For the text-containing cell, return its midpoint in [x, y] coordinate format. 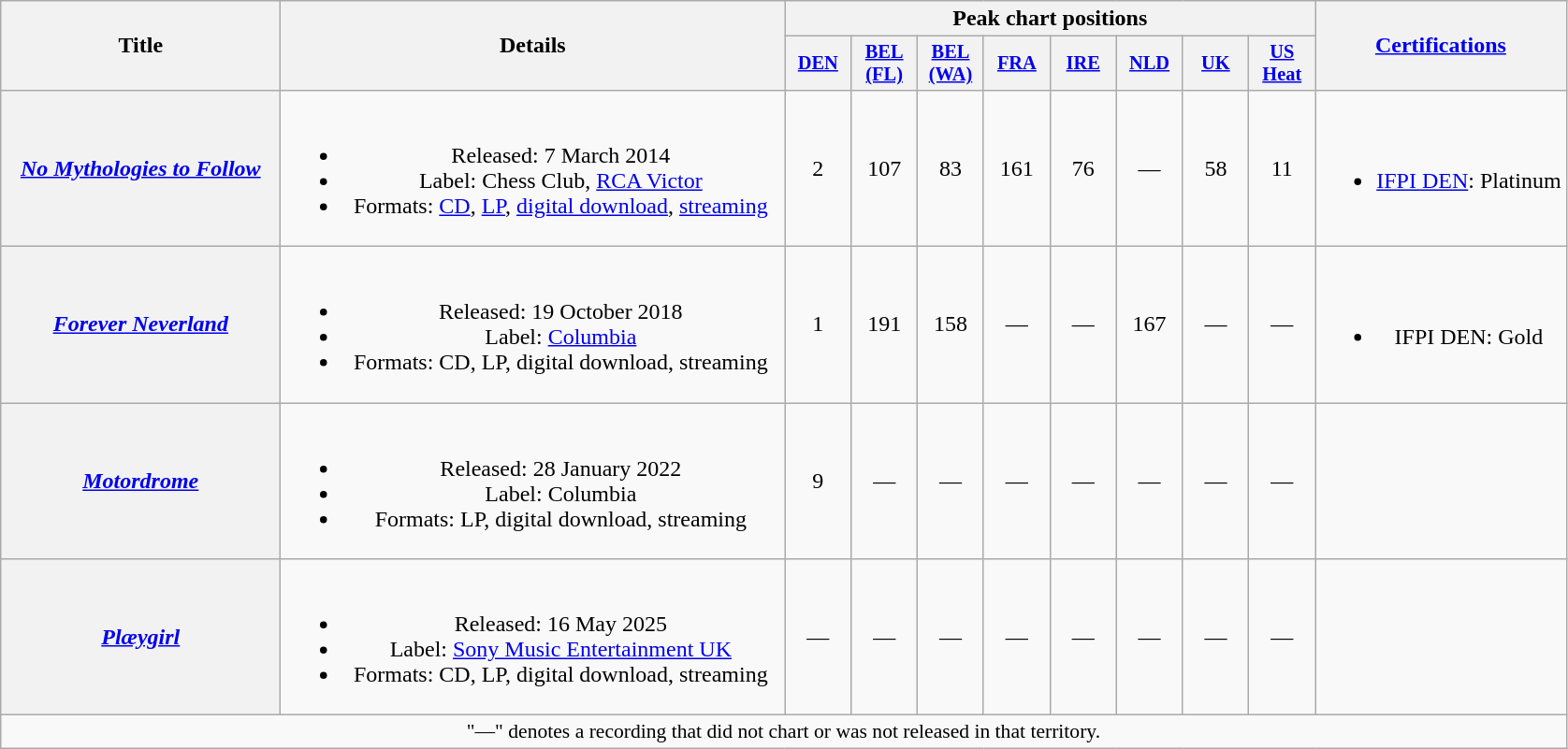
Plæygirl [140, 638]
NLD [1149, 64]
Released: 28 January 2022Label: ColumbiaFormats: LP, digital download, streaming [533, 481]
No Mythologies to Follow [140, 168]
IFPI DEN: Platinum [1441, 168]
Forever Neverland [140, 325]
UK [1216, 64]
"—" denotes a recording that did not chart or was not released in that territory. [784, 732]
1 [818, 325]
IRE [1083, 64]
Certifications [1441, 46]
Peak chart positions [1050, 19]
191 [885, 325]
USHeat [1282, 64]
BEL(WA) [951, 64]
Released: 19 October 2018Label: ColumbiaFormats: CD, LP, digital download, streaming [533, 325]
161 [1016, 168]
DEN [818, 64]
Details [533, 46]
11 [1282, 168]
158 [951, 325]
9 [818, 481]
FRA [1016, 64]
167 [1149, 325]
83 [951, 168]
Title [140, 46]
2 [818, 168]
107 [885, 168]
Motordrome [140, 481]
BEL(FL) [885, 64]
Released: 7 March 2014Label: Chess Club, RCA VictorFormats: CD, LP, digital download, streaming [533, 168]
Released: 16 May 2025Label: Sony Music Entertainment UKFormats: CD, LP, digital download, streaming [533, 638]
58 [1216, 168]
IFPI DEN: Gold [1441, 325]
76 [1083, 168]
